Identify which cell holds the provided text, then report its (x, y) central coordinate. 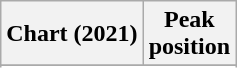
Peakposition (189, 34)
Chart (2021) (72, 34)
